Provide the (X, Y) coordinate of the cell's center where the given text is located.  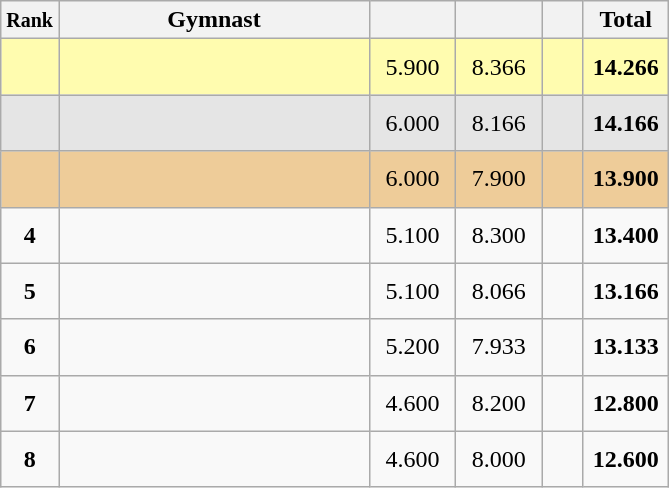
13.133 (626, 347)
13.166 (626, 291)
13.400 (626, 235)
8.000 (499, 459)
Gymnast (214, 20)
5.200 (413, 347)
5 (30, 291)
7.933 (499, 347)
8.166 (499, 123)
7.900 (499, 179)
Total (626, 20)
4 (30, 235)
Rank (30, 20)
12.600 (626, 459)
12.800 (626, 403)
13.900 (626, 179)
8.366 (499, 67)
14.266 (626, 67)
5.900 (413, 67)
8.200 (499, 403)
8.066 (499, 291)
14.166 (626, 123)
6 (30, 347)
7 (30, 403)
8 (30, 459)
8.300 (499, 235)
